Provide the [X, Y] coordinate of the cell's center where the given text is located.  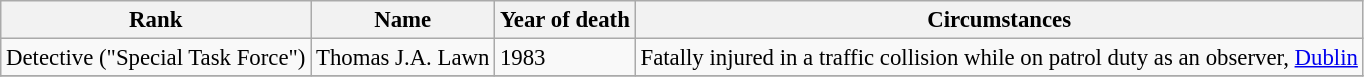
Thomas J.A. Lawn [403, 58]
Year of death [566, 20]
Detective ("Special Task Force") [156, 58]
Fatally injured in a traffic collision while on patrol duty as an observer, Dublin [999, 58]
Circumstances [999, 20]
Name [403, 20]
Rank [156, 20]
1983 [566, 58]
